From the cell containing the given text, extract its center point as [x, y] coordinate. 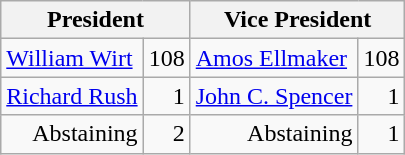
Richard Rush [72, 96]
William Wirt [72, 58]
Amos Ellmaker [274, 58]
2 [166, 134]
John C. Spencer [274, 96]
Vice President [298, 20]
President [96, 20]
